Detect which cell encompasses the target text, then output its [X, Y] center coordinate. 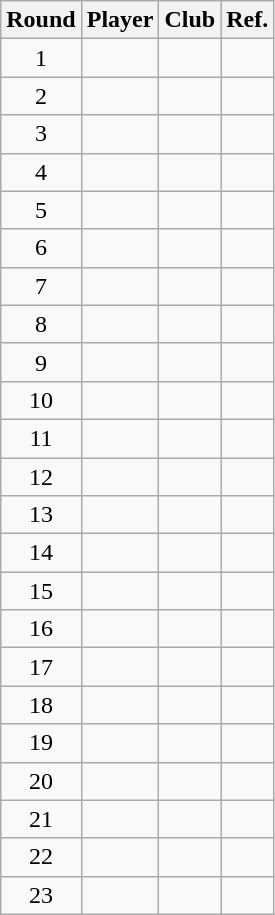
13 [41, 515]
19 [41, 743]
20 [41, 781]
6 [41, 248]
11 [41, 438]
17 [41, 667]
3 [41, 134]
16 [41, 629]
9 [41, 362]
Round [41, 20]
7 [41, 286]
21 [41, 819]
10 [41, 400]
5 [41, 210]
4 [41, 172]
8 [41, 324]
1 [41, 58]
23 [41, 895]
Player [120, 20]
15 [41, 591]
Ref. [248, 20]
22 [41, 857]
14 [41, 553]
2 [41, 96]
12 [41, 477]
18 [41, 705]
Club [190, 20]
